Output the (X, Y) coordinate of the center of the cell containing the given text.  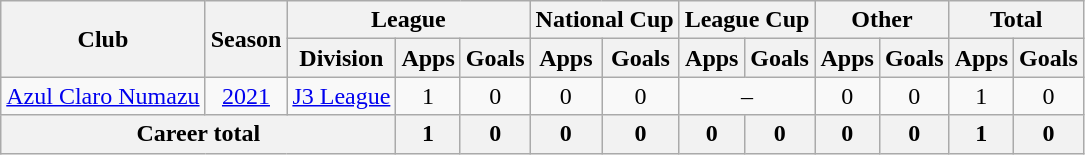
League Cup (747, 20)
Club (103, 39)
National Cup (604, 20)
2021 (246, 96)
Career total (198, 134)
Season (246, 39)
League (408, 20)
Other (882, 20)
Total (1016, 20)
J3 League (342, 96)
Division (342, 58)
Azul Claro Numazu (103, 96)
– (747, 96)
